Locate the cell with the specified text and output its [X, Y] center coordinate. 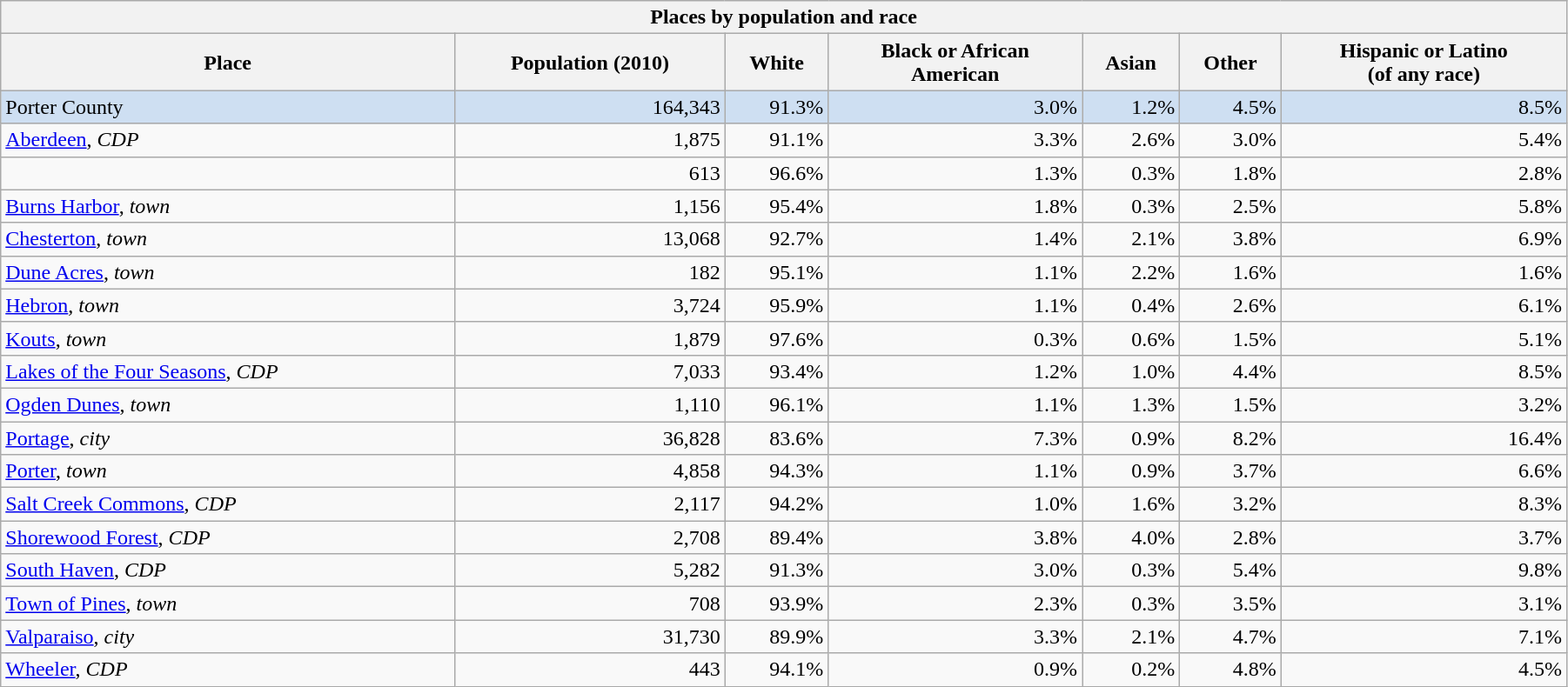
92.7% [776, 239]
Salt Creek Commons, CDP [228, 504]
Hebron, town [228, 305]
13,068 [590, 239]
2.3% [955, 604]
1,110 [590, 404]
6.6% [1424, 471]
0.4% [1131, 305]
97.6% [776, 338]
443 [590, 670]
4.0% [1131, 537]
89.4% [776, 537]
7.3% [955, 437]
708 [590, 604]
3,724 [590, 305]
96.6% [776, 173]
Other [1230, 63]
Place [228, 63]
1,875 [590, 140]
1.4% [955, 239]
95.1% [776, 272]
16.4% [1424, 437]
Valparaiso, city [228, 637]
4.7% [1230, 637]
8.2% [1230, 437]
8.3% [1424, 504]
91.1% [776, 140]
7.1% [1424, 637]
Kouts, town [228, 338]
Lakes of the Four Seasons, CDP [228, 371]
6.1% [1424, 305]
Porter County [228, 107]
5,282 [590, 570]
0.6% [1131, 338]
White [776, 63]
2,708 [590, 537]
1,879 [590, 338]
Aberdeen, CDP [228, 140]
7,033 [590, 371]
Porter, town [228, 471]
5.1% [1424, 338]
Chesterton, town [228, 239]
Wheeler, CDP [228, 670]
36,828 [590, 437]
1,156 [590, 206]
164,343 [590, 107]
95.4% [776, 206]
4.4% [1230, 371]
93.4% [776, 371]
5.8% [1424, 206]
Asian [1131, 63]
6.9% [1424, 239]
95.9% [776, 305]
94.2% [776, 504]
Dune Acres, town [228, 272]
Hispanic or Latino(of any race) [1424, 63]
2.5% [1230, 206]
Town of Pines, town [228, 604]
9.8% [1424, 570]
613 [590, 173]
93.9% [776, 604]
89.9% [776, 637]
3.5% [1230, 604]
31,730 [590, 637]
0.2% [1131, 670]
Portage, city [228, 437]
2.2% [1131, 272]
96.1% [776, 404]
4.8% [1230, 670]
Burns Harbor, town [228, 206]
94.1% [776, 670]
Places by population and race [784, 17]
South Haven, CDP [228, 570]
83.6% [776, 437]
94.3% [776, 471]
182 [590, 272]
2,117 [590, 504]
3.1% [1424, 604]
Shorewood Forest, CDP [228, 537]
Ogden Dunes, town [228, 404]
Population (2010) [590, 63]
4,858 [590, 471]
Black or AfricanAmerican [955, 63]
